Return (x, y) of the center of cell containing provided text 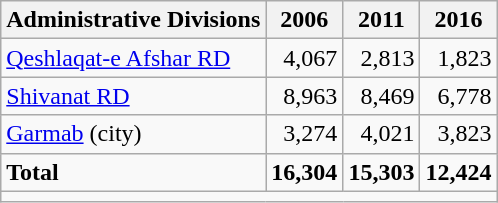
1,823 (458, 58)
Qeshlaqat-e Afshar RD (134, 58)
Administrative Divisions (134, 20)
8,469 (382, 96)
12,424 (458, 172)
6,778 (458, 96)
Total (134, 172)
2,813 (382, 58)
Garmab (city) (134, 134)
16,304 (304, 172)
2006 (304, 20)
15,303 (382, 172)
4,021 (382, 134)
Shivanat RD (134, 96)
3,823 (458, 134)
2011 (382, 20)
8,963 (304, 96)
2016 (458, 20)
4,067 (304, 58)
3,274 (304, 134)
